Provide the [X, Y] coordinate of the cell's center where the given text is located.  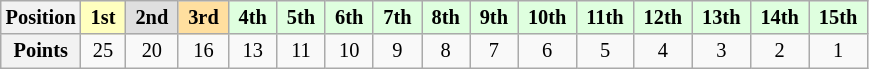
7th [397, 17]
3rd [203, 17]
1 [838, 51]
4 [663, 51]
25 [104, 51]
5 [604, 51]
14th [779, 17]
13 [253, 51]
9 [397, 51]
12th [663, 17]
9th [494, 17]
5th [301, 17]
1st [104, 17]
20 [152, 51]
7 [494, 51]
6th [349, 17]
16 [203, 51]
2 [779, 51]
11th [604, 17]
10th [547, 17]
8 [446, 51]
Points [41, 51]
13th [721, 17]
3 [721, 51]
Position [41, 17]
2nd [152, 17]
10 [349, 51]
11 [301, 51]
4th [253, 17]
6 [547, 51]
8th [446, 17]
15th [838, 17]
